Return the [x, y] coordinate for the center point of the cell that contains the specified text.  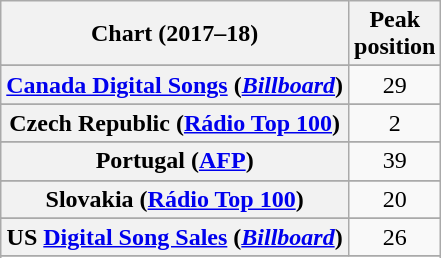
Slovakia (Rádio Top 100) [175, 199]
29 [395, 85]
Portugal (AFP) [175, 161]
2 [395, 123]
Peakposition [395, 34]
39 [395, 161]
26 [395, 237]
US Digital Song Sales (Billboard) [175, 237]
Canada Digital Songs (Billboard) [175, 85]
Czech Republic (Rádio Top 100) [175, 123]
20 [395, 199]
Chart (2017–18) [175, 34]
